Provide the (x, y) coordinate of the cell's center where the given text is located.  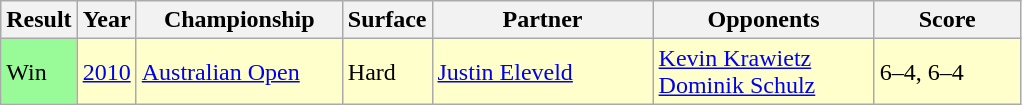
Surface (387, 20)
Opponents (764, 20)
Championship (239, 20)
6–4, 6–4 (947, 72)
2010 (106, 72)
Australian Open (239, 72)
Win (39, 72)
Year (106, 20)
Justin Eleveld (542, 72)
Result (39, 20)
Kevin Krawietz Dominik Schulz (764, 72)
Hard (387, 72)
Partner (542, 20)
Score (947, 20)
